Detect which cell encompasses the target text, then output its [X, Y] center coordinate. 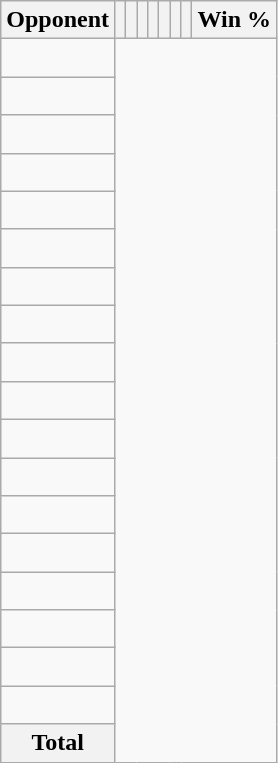
Opponent [58, 20]
Total [58, 743]
Win % [234, 20]
